Identify which cell holds the provided text, then report its [X, Y] central coordinate. 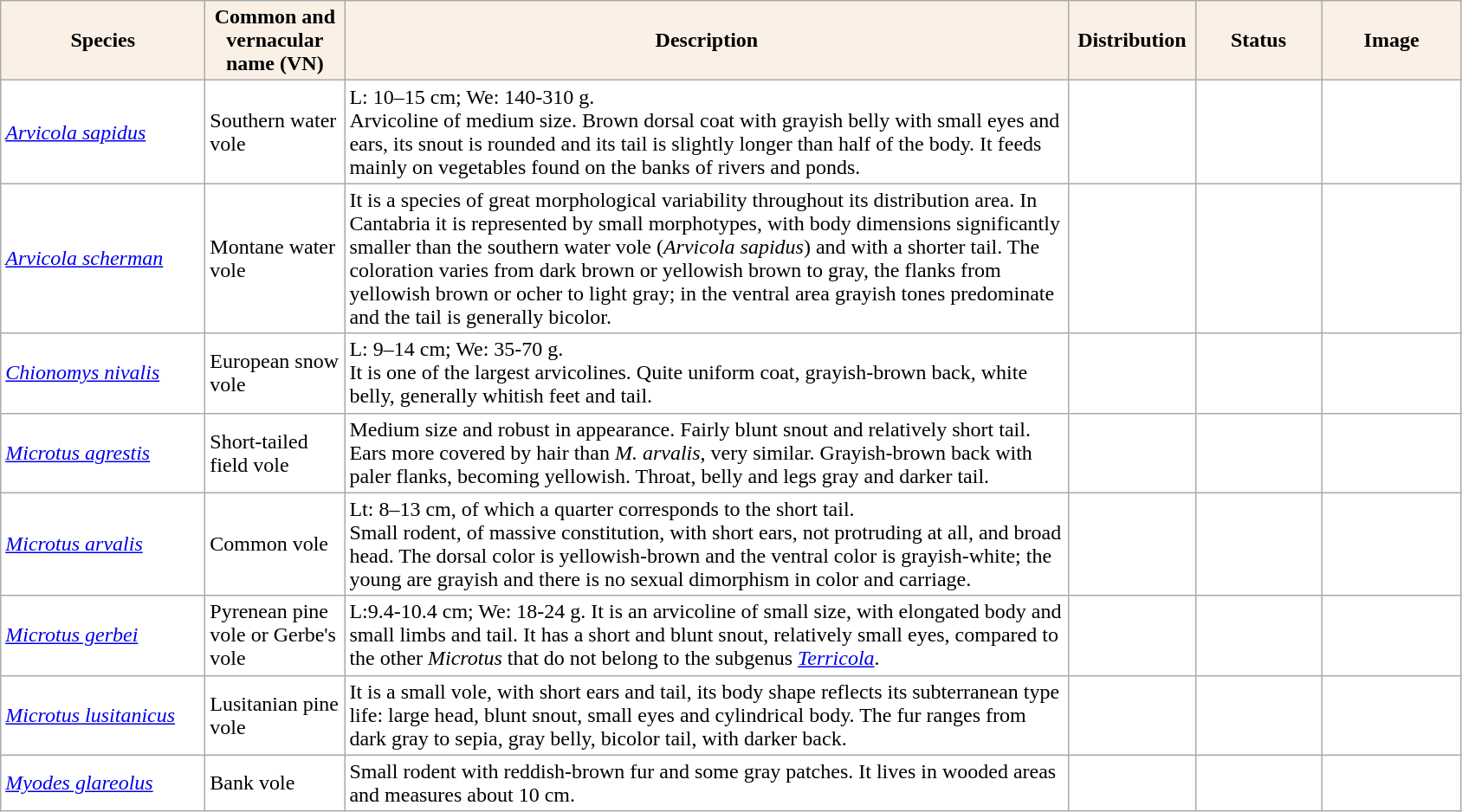
Description [707, 41]
Bank vole [275, 783]
Arvicola sapidus [103, 132]
Microtus lusitanicus [103, 715]
L: 9–14 cm; We: 35-70 g.It is one of the largest arvicolines. Quite uniform coat, grayish-brown back, white belly, generally whitish feet and tail. [707, 373]
Myodes glareolus [103, 783]
Microtus gerbei [103, 635]
Microtus arvalis [103, 544]
Image [1391, 41]
Microtus agrestis [103, 453]
European snow vole [275, 373]
Species [103, 41]
Common and vernacular name (VN) [275, 41]
Chionomys nivalis [103, 373]
Arvicola scherman [103, 258]
Small rodent with reddish-brown fur and some gray patches. It lives in wooded areas and measures about 10 cm. [707, 783]
Montane water vole [275, 258]
Pyrenean pine vole or Gerbe's vole [275, 635]
Distribution [1132, 41]
Lusitanian pine vole [275, 715]
Status [1258, 41]
Short-tailed field vole [275, 453]
Southern water vole [275, 132]
Common vole [275, 544]
